Pinpoint the cell where the given text exists, returning its (x, y) midpoint coordinate. 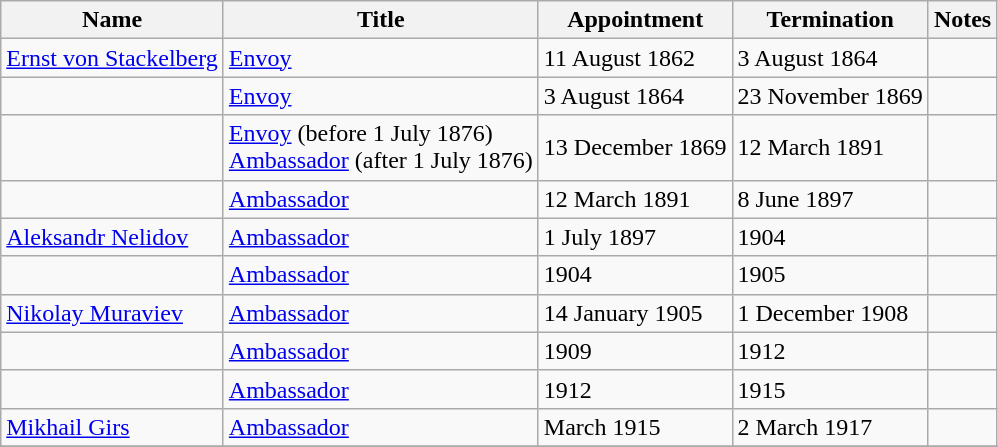
14 January 1905 (635, 313)
Appointment (635, 20)
1905 (830, 275)
Name (112, 20)
1909 (635, 351)
Envoy (before 1 July 1876)Ambassador (after 1 July 1876) (380, 148)
Notes (962, 20)
Ernst von Stackelberg (112, 58)
Aleksandr Nelidov (112, 237)
March 1915 (635, 427)
Termination (830, 20)
13 December 1869 (635, 148)
Mikhail Girs (112, 427)
1 July 1897 (635, 237)
11 August 1862 (635, 58)
1 December 1908 (830, 313)
1915 (830, 389)
Nikolay Muraviev (112, 313)
23 November 1869 (830, 96)
2 March 1917 (830, 427)
Title (380, 20)
8 June 1897 (830, 199)
